From the cell containing the given text, extract its center point as [x, y] coordinate. 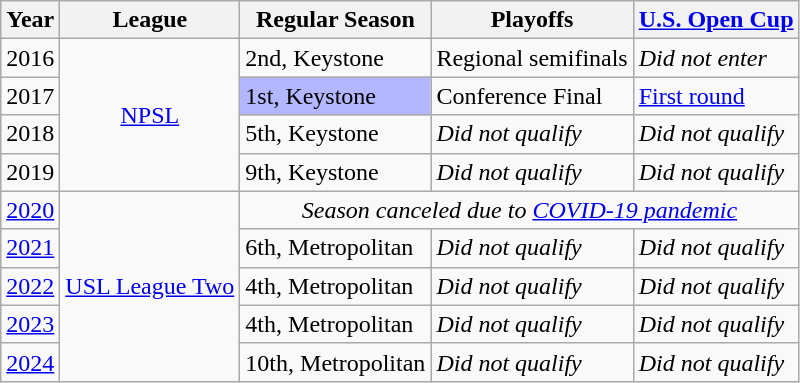
2017 [30, 96]
2018 [30, 134]
6th, Metropolitan [336, 248]
2016 [30, 58]
2nd, Keystone [336, 58]
2020 [30, 210]
U.S. Open Cup [716, 20]
League [150, 20]
Regional semifinals [532, 58]
First round [716, 96]
Season canceled due to COVID-19 pandemic [520, 210]
Regular Season [336, 20]
5th, Keystone [336, 134]
NPSL [150, 115]
Conference Final [532, 96]
10th, Metropolitan [336, 362]
2021 [30, 248]
2024 [30, 362]
2022 [30, 286]
Playoffs [532, 20]
9th, Keystone [336, 172]
Did not enter [716, 58]
2019 [30, 172]
USL League Two [150, 286]
2023 [30, 324]
1st, Keystone [336, 96]
Year [30, 20]
